Scan for the cell matching the given text and deliver its (X, Y) coordinate at center. 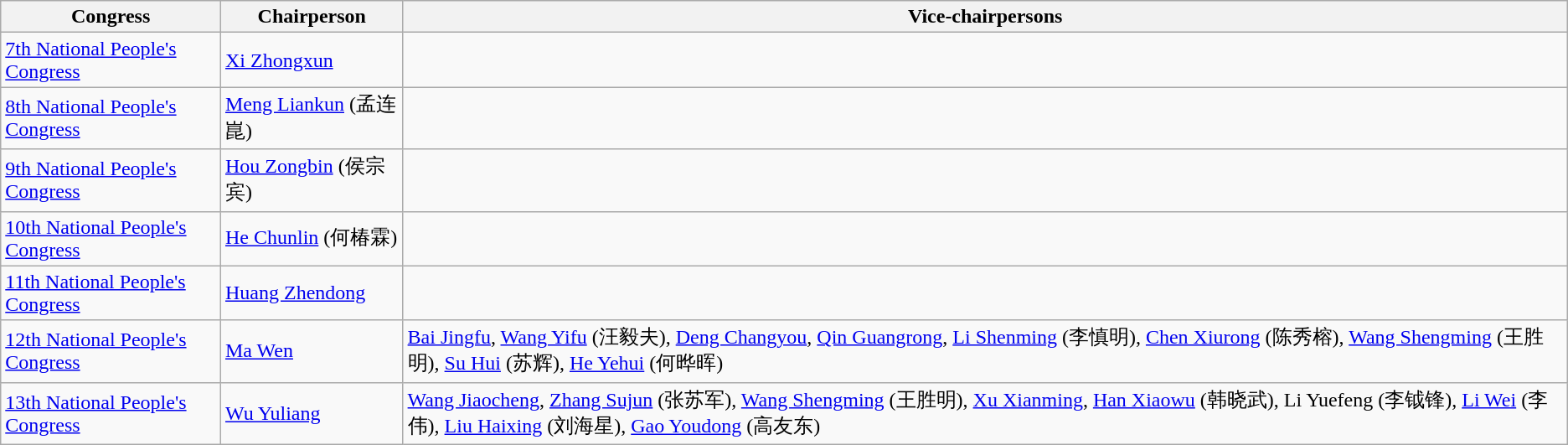
Meng Liankun (孟连崑) (312, 118)
He Chunlin (何椿霖) (312, 238)
10th National People's Congress (111, 238)
Hou Zongbin (侯宗宾) (312, 180)
Huang Zhendong (312, 293)
Wu Yuliang (312, 413)
8th National People's Congress (111, 118)
7th National People's Congress (111, 60)
Vice-chairpersons (985, 17)
Ma Wen (312, 351)
Congress (111, 17)
11th National People's Congress (111, 293)
Bai Jingfu, Wang Yifu (汪毅夫), Deng Changyou, Qin Guangrong, Li Shenming (李慎明), Chen Xiurong (陈秀榕), Wang Shengming (王胜明), Su Hui (苏辉), He Yehui (何晔晖) (985, 351)
9th National People's Congress (111, 180)
12th National People's Congress (111, 351)
13th National People's Congress (111, 413)
Chairperson (312, 17)
Xi Zhongxun (312, 60)
